Find where the given text appears and provide that cell's center as (X, Y) coordinate. 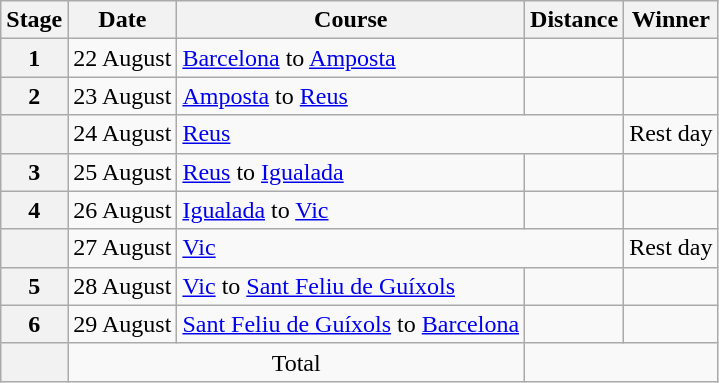
Date (122, 20)
29 August (122, 324)
Igualada to Vic (351, 210)
28 August (122, 286)
1 (34, 58)
4 (34, 210)
26 August (122, 210)
Total (296, 362)
Vic (400, 248)
Reus (400, 134)
Course (351, 20)
Vic to Sant Feliu de Guíxols (351, 286)
3 (34, 172)
Sant Feliu de Guíxols to Barcelona (351, 324)
Stage (34, 20)
25 August (122, 172)
Reus to Igualada (351, 172)
23 August (122, 96)
27 August (122, 248)
22 August (122, 58)
6 (34, 324)
Winner (671, 20)
Barcelona to Amposta (351, 58)
24 August (122, 134)
5 (34, 286)
2 (34, 96)
Distance (574, 20)
Amposta to Reus (351, 96)
